Scan for the cell matching the given text and deliver its (X, Y) coordinate at center. 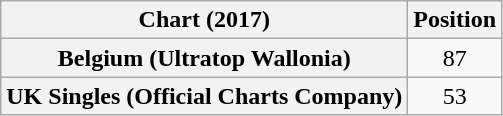
Chart (2017) (204, 20)
53 (455, 96)
87 (455, 58)
Belgium (Ultratop Wallonia) (204, 58)
UK Singles (Official Charts Company) (204, 96)
Position (455, 20)
